Determine the (X, Y) coordinate at the center of the cell enclosing the given text.  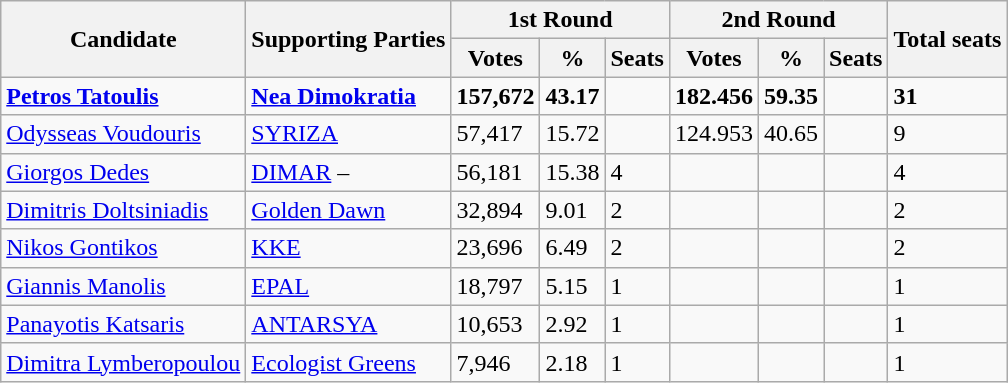
182.456 (714, 96)
DIMAR – (348, 172)
2.92 (572, 324)
Petros Tatoulis (124, 96)
ANTARSYA (348, 324)
10,653 (496, 324)
EPAL (348, 286)
Golden Dawn (348, 210)
31 (948, 96)
157,672 (496, 96)
Total seats (948, 39)
Nea Dimokratia (348, 96)
18,797 (496, 286)
43.17 (572, 96)
7,946 (496, 362)
6.49 (572, 248)
59.35 (790, 96)
Panayotis Katsaris (124, 324)
56,181 (496, 172)
32,894 (496, 210)
5.15 (572, 286)
2nd Round (778, 20)
15.72 (572, 134)
KKE (348, 248)
124.953 (714, 134)
Dimitris Doltsiniadis (124, 210)
Candidate (124, 39)
Odysseas Voudouris (124, 134)
23,696 (496, 248)
1st Round (560, 20)
9 (948, 134)
Supporting Parties (348, 39)
40.65 (790, 134)
2.18 (572, 362)
Ecologist Greens (348, 362)
Nikos Gontikos (124, 248)
Giannis Manolis (124, 286)
57,417 (496, 134)
SYRIZA (348, 134)
Giorgos Dedes (124, 172)
9.01 (572, 210)
15.38 (572, 172)
Dimitra Lymberopoulou (124, 362)
